Return the (X, Y) coordinate for the center point of the cell that contains the specified text.  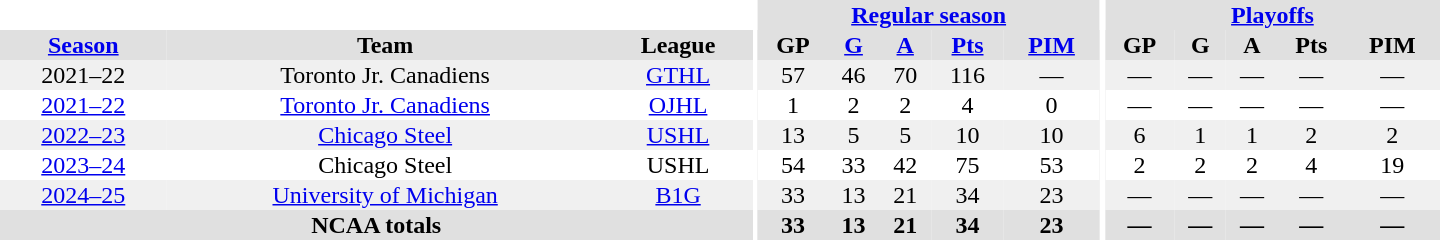
Playoffs (1272, 15)
Season (84, 45)
2024–25 (84, 195)
116 (968, 75)
19 (1392, 165)
League (678, 45)
2023–24 (84, 165)
GTHL (678, 75)
OJHL (678, 105)
6 (1140, 135)
70 (905, 75)
B1G (678, 195)
2022–23 (84, 135)
0 (1052, 105)
Team (386, 45)
University of Michigan (386, 195)
53 (1052, 165)
NCAA totals (376, 225)
75 (968, 165)
54 (793, 165)
Regular season (928, 15)
42 (905, 165)
46 (854, 75)
57 (793, 75)
